Determine the [X, Y] coordinate at the center of the cell enclosing the given text.  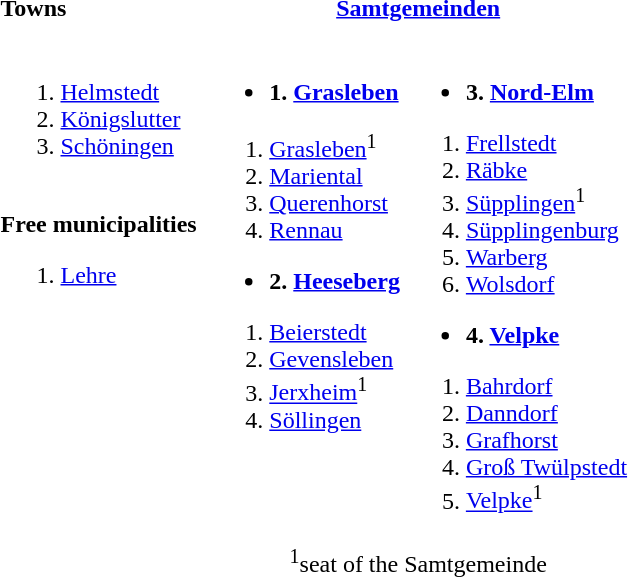
1. GraslebenGrasleben1MarientalQuerenhorstRennau2. HeesebergBeierstedtGevenslebenJerxheim1Söllingen [305, 283]
3. Nord-ElmFrellstedtRäbkeSüpplingen1SüpplingenburgWarbergWolsdorf4. VelpkeBahrdorfDanndorfGrafhorstGroß TwülpstedtVelpke1 [516, 283]
